Capture the cell that displays the provided text and extract its (X, Y) central coordinate. 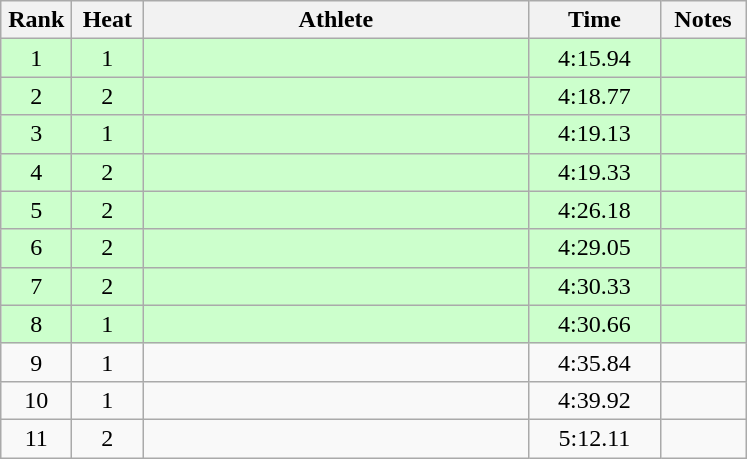
4:39.92 (594, 400)
4:29.05 (594, 248)
Time (594, 20)
3 (36, 134)
4:18.77 (594, 96)
4:30.66 (594, 324)
4:35.84 (594, 362)
5 (36, 210)
4 (36, 172)
4:19.13 (594, 134)
Athlete (336, 20)
Notes (703, 20)
6 (36, 248)
10 (36, 400)
Heat (108, 20)
4:30.33 (594, 286)
8 (36, 324)
7 (36, 286)
4:26.18 (594, 210)
4:15.94 (594, 58)
Rank (36, 20)
4:19.33 (594, 172)
9 (36, 362)
11 (36, 438)
5:12.11 (594, 438)
